From the cell containing the given text, extract its center point as [x, y] coordinate. 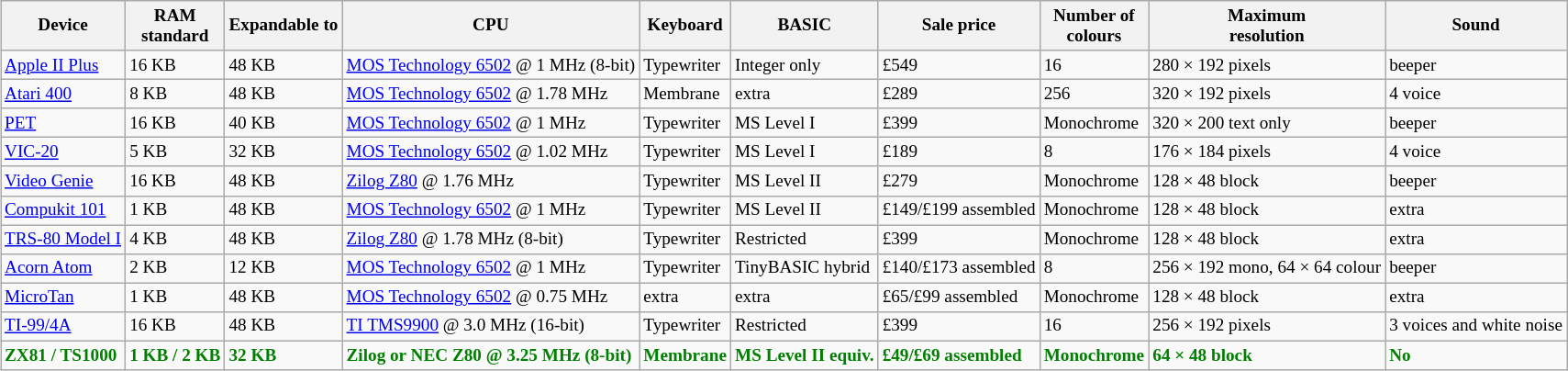
Device [62, 26]
Maximumresolution [1267, 26]
4 KB [175, 240]
1 KB / 2 KB [175, 355]
£49/£69 assembled [959, 355]
176 × 184 pixels [1267, 152]
TI TMS9900 @ 3.0 MHz (16-bit) [491, 326]
12 KB [284, 268]
Zilog Z80 @ 1.76 MHz [491, 181]
Sound [1476, 26]
£149/£199 assembled [959, 210]
TRS-80 Model I [62, 240]
MS Level II equiv. [804, 355]
Acorn Atom [62, 268]
64 × 48 block [1267, 355]
256 [1094, 94]
320 × 200 text only [1267, 123]
2 KB [175, 268]
Keyboard [685, 26]
PET [62, 123]
RAMstan­dard [175, 26]
256 × 192 pixels [1267, 326]
Zilog or NEC Z80 @ 3.25 MHz (8-bit) [491, 355]
40 KB [284, 123]
£279 [959, 181]
320 × 192 pixels [1267, 94]
280 × 192 pixels [1267, 65]
3 voices and white noise [1476, 326]
CPU [491, 26]
Number ofcolours [1094, 26]
Compukit 101 [62, 210]
Video Genie [62, 181]
£289 [959, 94]
MOS Technology 6502 @ 1.78 MHz [491, 94]
MOS Technology 6502 @ 1 MHz (8-bit) [491, 65]
Atari 400 [62, 94]
ZX81 / TS1000 [62, 355]
MOS Technology 6502 @ 1.02 MHz [491, 152]
£140/£173 assembled [959, 268]
MicroTan [62, 298]
VIC-20 [62, 152]
BASIC [804, 26]
Integer only [804, 65]
8 KB [175, 94]
256 × 192 mono, 64 × 64 colour [1267, 268]
£549 [959, 65]
TI-99/4A [62, 326]
Zilog Z80 @ 1.78 MHz (8-bit) [491, 240]
5 KB [175, 152]
£189 [959, 152]
Expand­able to [284, 26]
No [1476, 355]
£65/£99 assembled [959, 298]
MOS Technology 6502 @ 0.75 MHz [491, 298]
Sale price [959, 26]
TinyBASIC hybrid [804, 268]
Apple II Plus [62, 65]
